Identify which cell holds the provided text, then report its (X, Y) central coordinate. 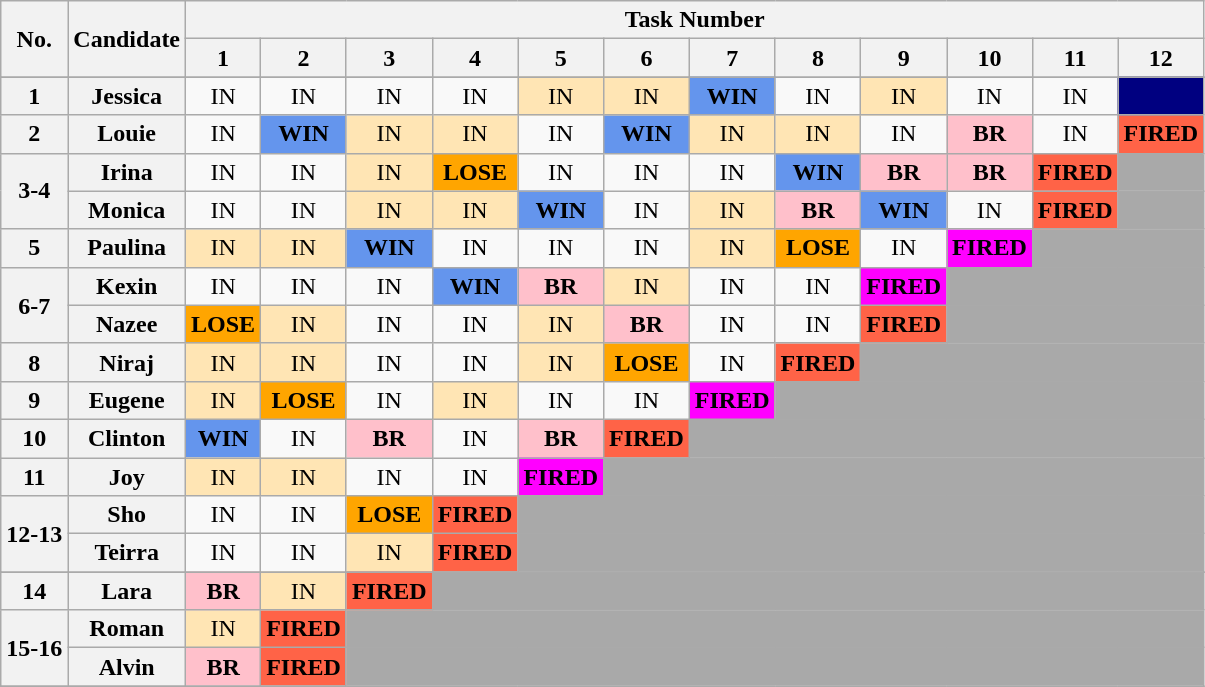
3-4 (34, 191)
7 (732, 58)
12-13 (34, 534)
Niraj (127, 362)
Sho (127, 515)
4 (475, 58)
Irina (127, 172)
Alvin (127, 667)
6 (647, 58)
12 (1161, 58)
Task Number (695, 20)
Kexin (127, 286)
Joy (127, 477)
Teirra (127, 553)
Jessica (127, 96)
Nazee (127, 324)
Lara (127, 591)
Louie (127, 134)
No. (34, 39)
Clinton (127, 438)
Candidate (127, 39)
3 (389, 58)
Paulina (127, 248)
14 (34, 591)
6-7 (34, 305)
Monica (127, 210)
Eugene (127, 400)
15-16 (34, 648)
Roman (127, 629)
